Pinpoint the cell where the given text exists, returning its [X, Y] midpoint coordinate. 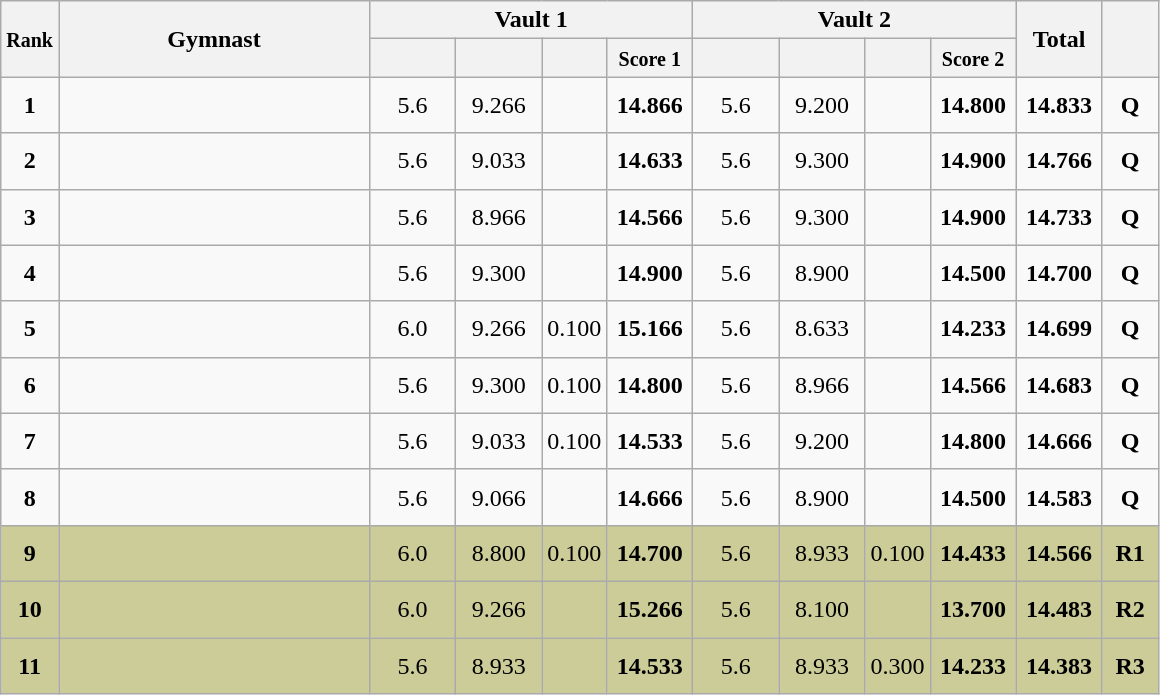
Gymnast [214, 39]
2 [30, 161]
8.800 [499, 553]
14.766 [1059, 161]
8.100 [822, 609]
R1 [1130, 553]
6 [30, 385]
Score 1 [650, 58]
13.700 [973, 609]
14.633 [650, 161]
R3 [1130, 666]
10 [30, 609]
0.300 [898, 666]
Rank [30, 39]
R2 [1130, 609]
3 [30, 217]
4 [30, 273]
11 [30, 666]
14.833 [1059, 105]
Score 2 [973, 58]
14.383 [1059, 666]
Vault 1 [532, 20]
14.699 [1059, 329]
15.266 [650, 609]
9.066 [499, 497]
15.166 [650, 329]
1 [30, 105]
14.483 [1059, 609]
14.866 [650, 105]
14.583 [1059, 497]
5 [30, 329]
8 [30, 497]
14.733 [1059, 217]
8.633 [822, 329]
Total [1059, 39]
14.433 [973, 553]
7 [30, 441]
Vault 2 [854, 20]
14.683 [1059, 385]
9 [30, 553]
